Identify which cell holds the provided text, then report its [X, Y] central coordinate. 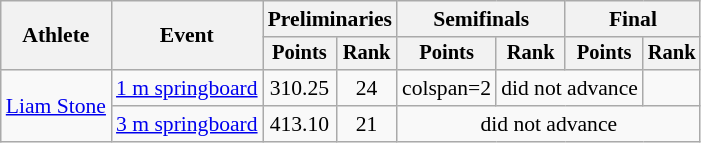
24 [366, 88]
Liam Stone [56, 106]
21 [366, 124]
3 m springboard [187, 124]
Final [632, 19]
310.25 [300, 88]
Semifinals [481, 19]
413.10 [300, 124]
1 m springboard [187, 88]
colspan=2 [446, 88]
Preliminaries [330, 19]
Athlete [56, 36]
Event [187, 36]
